Return [X, Y] of the center of cell containing provided text 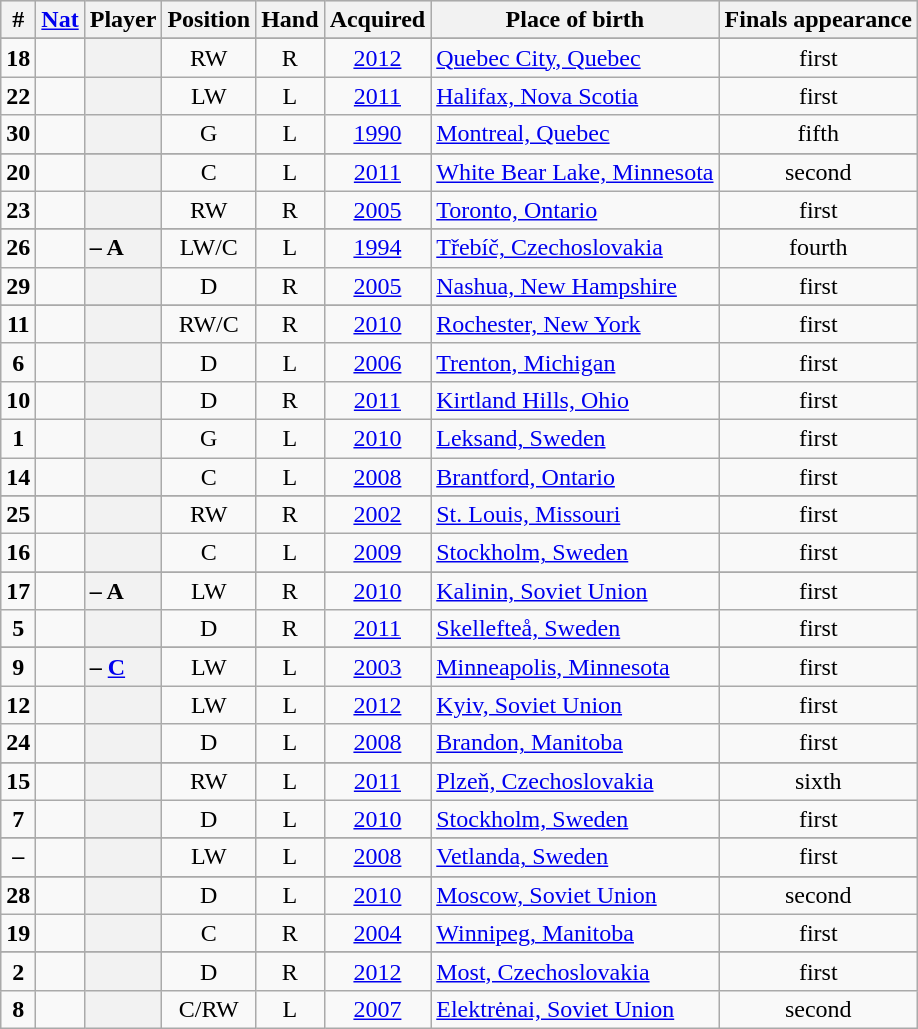
2003 [378, 667]
Hand [290, 20]
Kalinin, Soviet Union [575, 591]
15 [18, 781]
17 [18, 591]
8 [18, 1009]
29 [18, 286]
16 [18, 553]
sixth [818, 781]
2006 [378, 362]
Třebíč, Czechoslovakia [575, 248]
Moscow, Soviet Union [575, 895]
22 [18, 96]
1994 [378, 248]
– [18, 857]
2002 [378, 515]
25 [18, 515]
Skellefteå, Sweden [575, 629]
Kyiv, Soviet Union [575, 705]
C/RW [209, 1009]
2 [18, 971]
10 [18, 400]
12 [18, 705]
Trenton, Michigan [575, 362]
28 [18, 895]
2007 [378, 1009]
Position [209, 20]
11 [18, 324]
20 [18, 172]
Winnipeg, Manitoba [575, 933]
Elektrėnai, Soviet Union [575, 1009]
6 [18, 362]
18 [18, 58]
Kirtland Hills, Ohio [575, 400]
fourth [818, 248]
5 [18, 629]
1990 [378, 134]
2009 [378, 553]
Minneapolis, Minnesota [575, 667]
Nat [60, 20]
Brantford, Ontario [575, 477]
Most, Czechoslovakia [575, 971]
St. Louis, Missouri [575, 515]
Montreal, Quebec [575, 134]
23 [18, 210]
Player [123, 20]
– C [123, 667]
Leksand, Sweden [575, 438]
19 [18, 933]
30 [18, 134]
7 [18, 819]
2004 [378, 933]
RW/C [209, 324]
24 [18, 743]
LW/C [209, 248]
# [18, 20]
1 [18, 438]
Quebec City, Quebec [575, 58]
9 [18, 667]
Brandon, Manitoba [575, 743]
26 [18, 248]
White Bear Lake, Minnesota [575, 172]
Acquired [378, 20]
Plzeň, Czechoslovakia [575, 781]
14 [18, 477]
Finals appearance [818, 20]
Nashua, New Hampshire [575, 286]
Rochester, New York [575, 324]
Halifax, Nova Scotia [575, 96]
fifth [818, 134]
Vetlanda, Sweden [575, 857]
Toronto, Ontario [575, 210]
Place of birth [575, 20]
